Return the (X, Y) coordinate for the center point of the cell that contains the specified text.  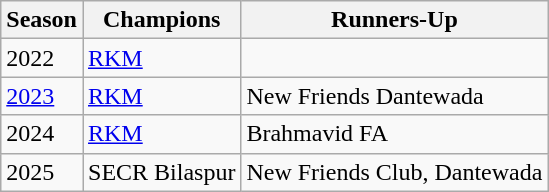
Champions (161, 20)
SECR Bilaspur (161, 172)
2025 (42, 172)
Runners-Up (394, 20)
Brahmavid FA (394, 134)
2023 (42, 96)
New Friends Club, Dantewada (394, 172)
Season (42, 20)
New Friends Dantewada (394, 96)
2024 (42, 134)
2022 (42, 58)
